Find where the given text appears and provide that cell's center as (X, Y) coordinate. 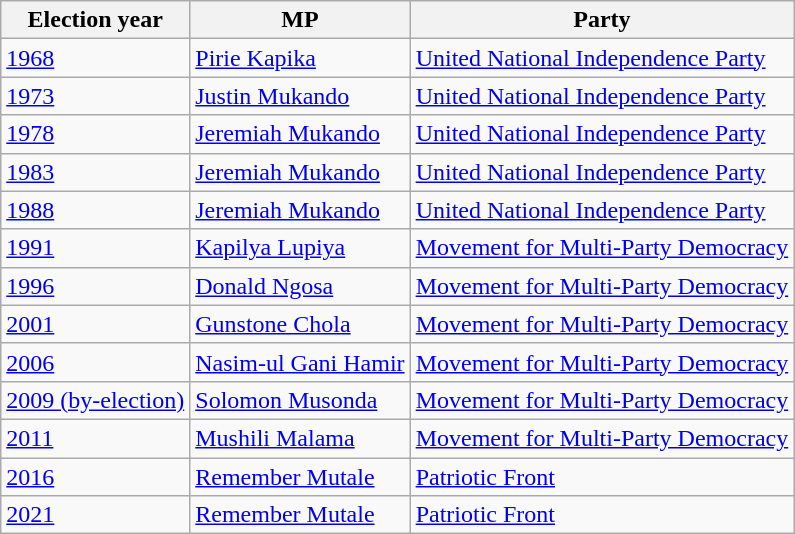
Kapilya Lupiya (300, 248)
2021 (96, 515)
Election year (96, 20)
1991 (96, 248)
Party (602, 20)
Pirie Kapika (300, 58)
Donald Ngosa (300, 286)
1968 (96, 58)
2016 (96, 477)
2006 (96, 362)
1983 (96, 172)
1988 (96, 210)
1978 (96, 134)
2001 (96, 324)
Justin Mukando (300, 96)
1996 (96, 286)
Mushili Malama (300, 438)
MP (300, 20)
Gunstone Chola (300, 324)
2011 (96, 438)
1973 (96, 96)
Nasim-ul Gani Hamir (300, 362)
Solomon Musonda (300, 400)
2009 (by-election) (96, 400)
